Find where the given text appears and provide that cell's center as [x, y] coordinate. 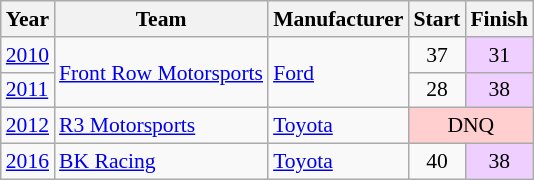
BK Racing [161, 162]
Team [161, 19]
2012 [28, 126]
2011 [28, 90]
40 [436, 162]
DNQ [470, 126]
Year [28, 19]
31 [499, 55]
R3 Motorsports [161, 126]
Manufacturer [338, 19]
Front Row Motorsports [161, 72]
2016 [28, 162]
Start [436, 19]
2010 [28, 55]
Finish [499, 19]
Ford [338, 72]
28 [436, 90]
37 [436, 55]
